Return the (x, y) coordinate for the center point of the cell that contains the specified text.  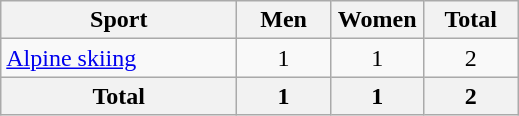
Women (377, 20)
Alpine skiing (119, 58)
Sport (119, 20)
Men (284, 20)
